Return the [x, y] coordinate for the center point of the cell that contains the specified text.  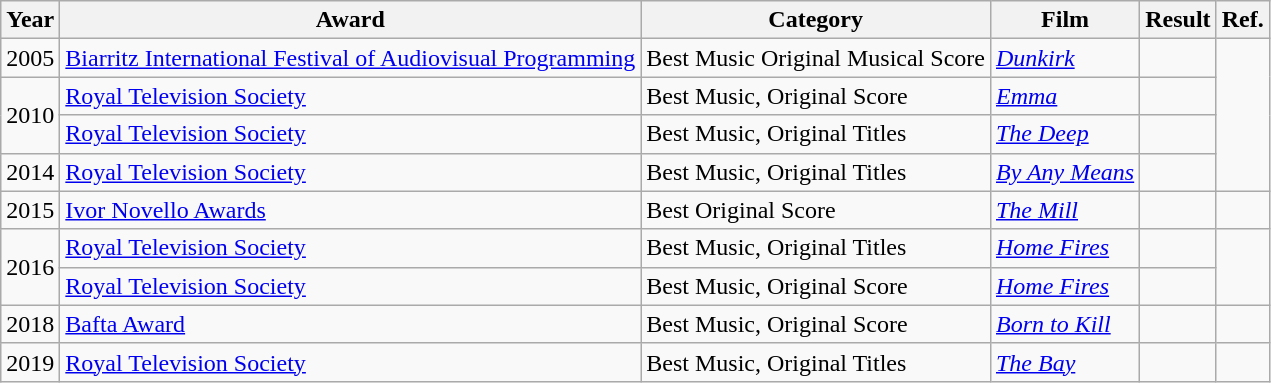
2018 [30, 324]
Result [1178, 20]
By Any Means [1064, 172]
2015 [30, 210]
The Deep [1064, 134]
Ref. [1242, 20]
Award [350, 20]
2010 [30, 115]
Category [816, 20]
Biarritz International Festival of Audiovisual Programming [350, 58]
Ivor Novello Awards [350, 210]
Film [1064, 20]
Best Original Score [816, 210]
Born to Kill [1064, 324]
2019 [30, 362]
2014 [30, 172]
The Bay [1064, 362]
Best Music Original Musical Score [816, 58]
Dunkirk [1064, 58]
The Mill [1064, 210]
2005 [30, 58]
Bafta Award [350, 324]
2016 [30, 267]
Year [30, 20]
Emma [1064, 96]
